Pinpoint the cell where the given text exists, returning its [X, Y] midpoint coordinate. 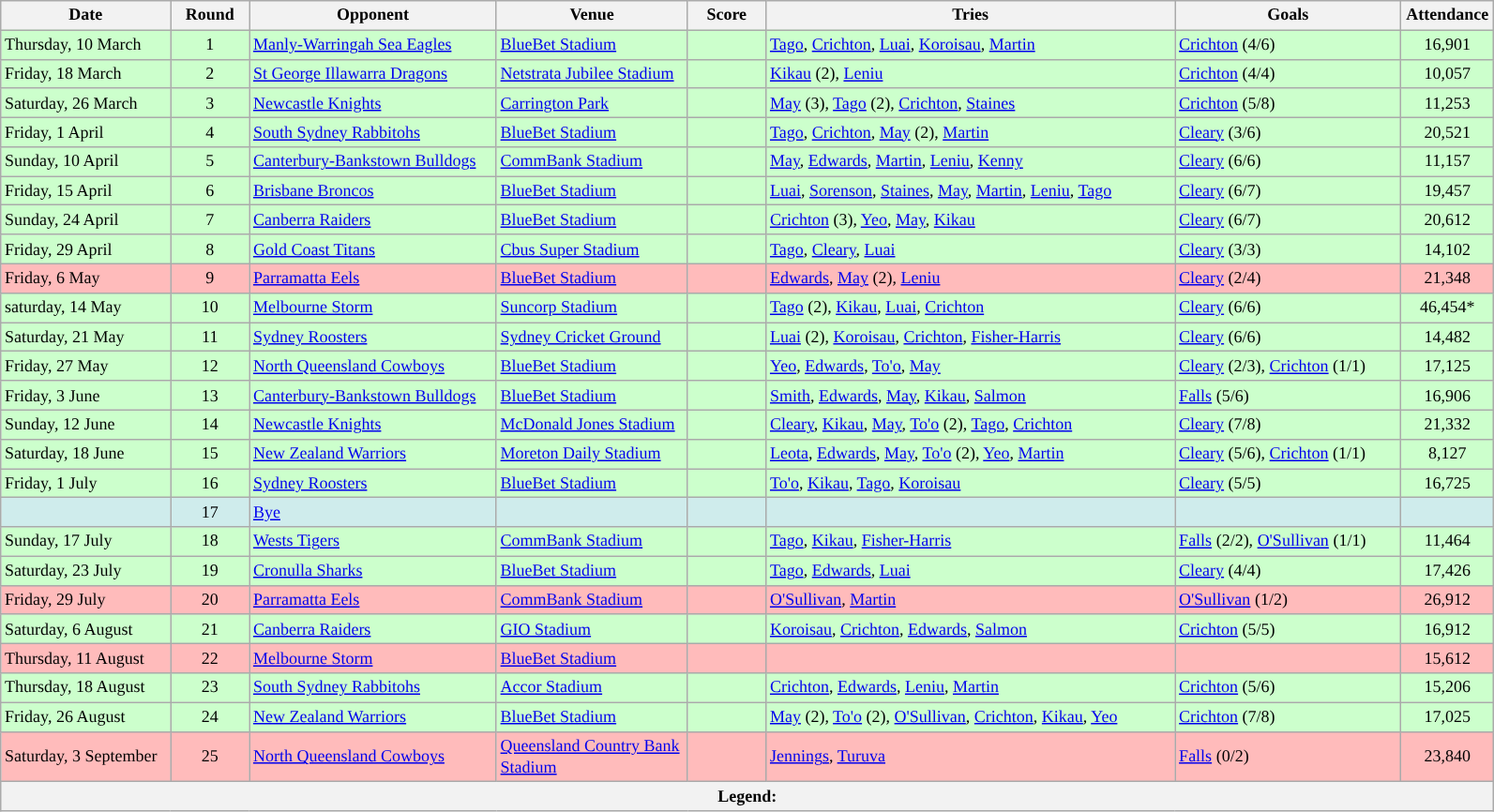
Kikau (2), Leniu [971, 73]
Cleary (7/8) [1289, 424]
O'Sullivan (1/2) [1289, 600]
Sunday, 10 April [86, 161]
Goals [1289, 15]
Bye [373, 512]
26,912 [1448, 600]
Accor Stadium [592, 688]
2 [210, 73]
20,612 [1448, 219]
Crichton (5/5) [1289, 628]
Cleary (3/6) [1289, 131]
Sydney Cricket Ground [592, 338]
Tago, Kikau, Fisher-Harris [971, 542]
Sunday, 17 July [86, 542]
Crichton, Edwards, Leniu, Martin [971, 688]
GIO Stadium [592, 628]
Manly-Warringah Sea Eagles [373, 45]
Crichton (4/4) [1289, 73]
21,348 [1448, 278]
Crichton (3), Yeo, May, Kikau [971, 219]
Leota, Edwards, May, To'o (2), Yeo, Martin [971, 454]
Koroisau, Crichton, Edwards, Salmon [971, 628]
Crichton (7/8) [1289, 716]
Tago, Crichton, Luai, Koroisau, Martin [971, 45]
6 [210, 191]
Cbus Super Stadium [592, 249]
saturday, 14 May [86, 308]
Cleary (5/5) [1289, 484]
Falls (2/2), O'Sullivan (1/1) [1289, 542]
Friday, 29 July [86, 600]
1 [210, 45]
Brisbane Broncos [373, 191]
16,912 [1448, 628]
Jennings, Turuva [971, 757]
May, Edwards, Martin, Leniu, Kenny [971, 161]
Saturday, 21 May [86, 338]
Cleary, Kikau, May, To'o (2), Tago, Crichton [971, 424]
10,057 [1448, 73]
Crichton (5/8) [1289, 103]
Netstrata Jubilee Stadium [592, 73]
17 [210, 512]
22 [210, 658]
Legend: [747, 797]
Tago (2), Kikau, Luai, Crichton [971, 308]
11,157 [1448, 161]
19,457 [1448, 191]
Falls (0/2) [1289, 757]
3 [210, 103]
Tago, Cleary, Luai [971, 249]
5 [210, 161]
4 [210, 131]
Friday, 27 May [86, 366]
O'Sullivan, Martin [971, 600]
17,426 [1448, 570]
16 [210, 484]
Friday, 3 June [86, 396]
Queensland Country Bank Stadium [592, 757]
Friday, 1 April [86, 131]
11,464 [1448, 542]
Saturday, 26 March [86, 103]
8,127 [1448, 454]
Smith, Edwards, May, Kikau, Salmon [971, 396]
Wests Tigers [373, 542]
Crichton (5/6) [1289, 688]
18 [210, 542]
20,521 [1448, 131]
Crichton (4/6) [1289, 45]
Thursday, 18 August [86, 688]
Tago, Edwards, Luai [971, 570]
19 [210, 570]
Suncorp Stadium [592, 308]
Friday, 29 April [86, 249]
16,725 [1448, 484]
15,206 [1448, 688]
Score [727, 15]
23 [210, 688]
Friday, 26 August [86, 716]
17,125 [1448, 366]
Friday, 15 April [86, 191]
May (2), To'o (2), O'Sullivan, Crichton, Kikau, Yeo [971, 716]
Saturday, 23 July [86, 570]
Gold Coast Titans [373, 249]
Luai, Sorenson, Staines, May, Martin, Leniu, Tago [971, 191]
14,102 [1448, 249]
Tries [971, 15]
Moreton Daily Stadium [592, 454]
Opponent [373, 15]
Cleary (2/4) [1289, 278]
8 [210, 249]
14,482 [1448, 338]
To'o, Kikau, Tago, Koroisau [971, 484]
Yeo, Edwards, To'o, May [971, 366]
Cleary (4/4) [1289, 570]
16,906 [1448, 396]
11 [210, 338]
21,332 [1448, 424]
Friday, 18 March [86, 73]
11,253 [1448, 103]
13 [210, 396]
McDonald Jones Stadium [592, 424]
20 [210, 600]
Cleary (3/3) [1289, 249]
Cleary (2/3), Crichton (1/1) [1289, 366]
Falls (5/6) [1289, 396]
Saturday, 3 September [86, 757]
7 [210, 219]
Tago, Crichton, May (2), Martin [971, 131]
Thursday, 10 March [86, 45]
15,612 [1448, 658]
Edwards, May (2), Leniu [971, 278]
Sunday, 12 June [86, 424]
14 [210, 424]
Friday, 1 July [86, 484]
Thursday, 11 August [86, 658]
St George Illawarra Dragons [373, 73]
9 [210, 278]
May (3), Tago (2), Crichton, Staines [971, 103]
12 [210, 366]
Saturday, 6 August [86, 628]
16,901 [1448, 45]
Round [210, 15]
21 [210, 628]
17,025 [1448, 716]
Cleary (5/6), Crichton (1/1) [1289, 454]
15 [210, 454]
10 [210, 308]
Saturday, 18 June [86, 454]
25 [210, 757]
Sunday, 24 April [86, 219]
Friday, 6 May [86, 278]
Carrington Park [592, 103]
46,454* [1448, 308]
Date [86, 15]
Venue [592, 15]
Luai (2), Koroisau, Crichton, Fisher-Harris [971, 338]
Attendance [1448, 15]
23,840 [1448, 757]
Cronulla Sharks [373, 570]
24 [210, 716]
